Detect which cell encompasses the target text, then output its [x, y] center coordinate. 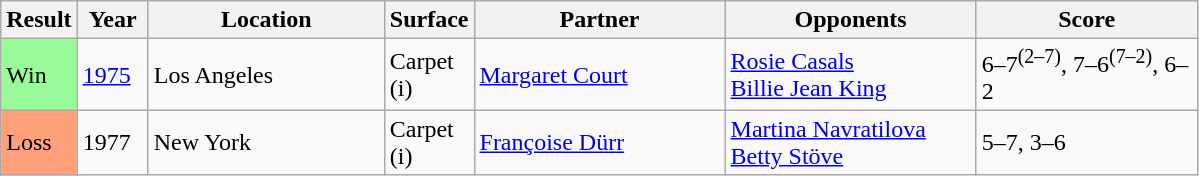
Surface [429, 20]
Win [39, 75]
1977 [112, 142]
Rosie Casals Billie Jean King [850, 75]
Loss [39, 142]
New York [266, 142]
Year [112, 20]
Martina Navratilova Betty Stöve [850, 142]
Score [1086, 20]
Opponents [850, 20]
Margaret Court [600, 75]
1975 [112, 75]
Location [266, 20]
Los Angeles [266, 75]
Partner [600, 20]
5–7, 3–6 [1086, 142]
Françoise Dürr [600, 142]
6–7(2–7), 7–6(7–2), 6–2 [1086, 75]
Result [39, 20]
